Determine the [x, y] coordinate at the center of the cell enclosing the given text.  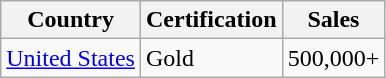
Gold [211, 58]
United States [71, 58]
500,000+ [334, 58]
Sales [334, 20]
Certification [211, 20]
Country [71, 20]
